Identify which cell holds the provided text, then report its [x, y] central coordinate. 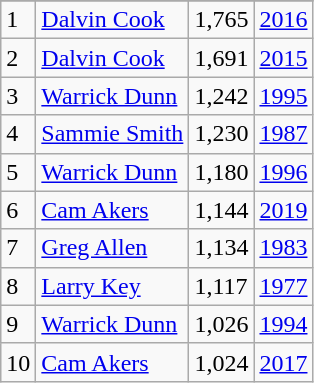
10 [18, 362]
8 [18, 286]
2015 [284, 58]
Larry Key [112, 286]
1,242 [222, 96]
Sammie Smith [112, 134]
1,117 [222, 286]
2 [18, 58]
2016 [284, 20]
1,691 [222, 58]
1,230 [222, 134]
1994 [284, 324]
3 [18, 96]
1,765 [222, 20]
1 [18, 20]
6 [18, 210]
1,134 [222, 248]
4 [18, 134]
2019 [284, 210]
1983 [284, 248]
1995 [284, 96]
Greg Allen [112, 248]
9 [18, 324]
1,024 [222, 362]
7 [18, 248]
2017 [284, 362]
1,144 [222, 210]
1,180 [222, 172]
1996 [284, 172]
1977 [284, 286]
1,026 [222, 324]
1987 [284, 134]
5 [18, 172]
